Capture the cell that displays the provided text and extract its (X, Y) central coordinate. 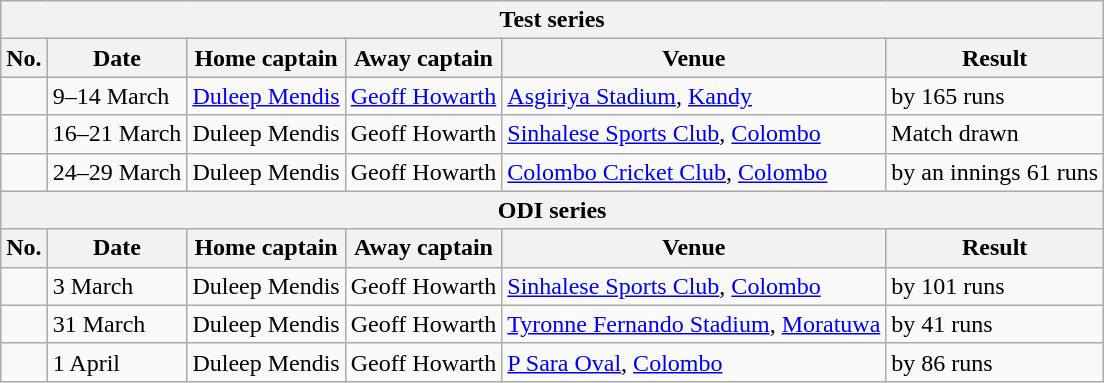
16–21 March (117, 134)
9–14 March (117, 96)
by 86 runs (995, 362)
3 March (117, 286)
24–29 March (117, 172)
Match drawn (995, 134)
by 165 runs (995, 96)
by 41 runs (995, 324)
Colombo Cricket Club, Colombo (694, 172)
ODI series (552, 210)
31 March (117, 324)
by 101 runs (995, 286)
Tyronne Fernando Stadium, Moratuwa (694, 324)
Test series (552, 20)
1 April (117, 362)
by an innings 61 runs (995, 172)
Asgiriya Stadium, Kandy (694, 96)
P Sara Oval, Colombo (694, 362)
